From the cell containing the given text, extract its center point as [X, Y] coordinate. 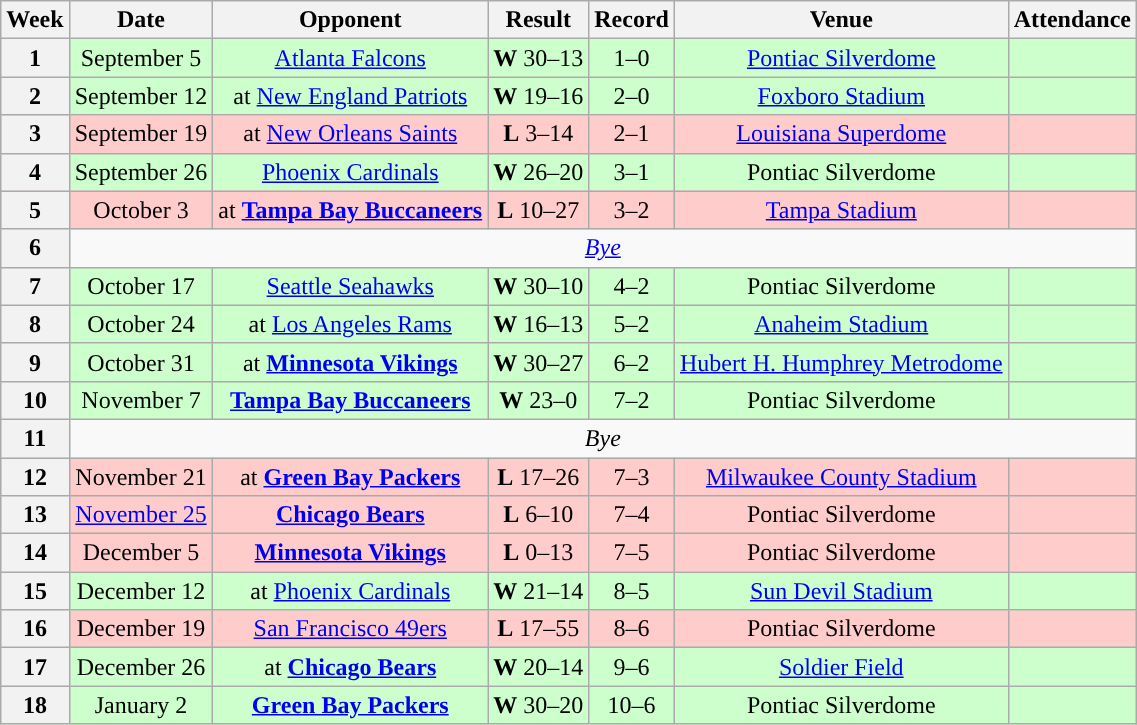
at Tampa Bay Buccaneers [350, 210]
W 23–0 [538, 400]
San Francisco 49ers [350, 629]
L 3–14 [538, 134]
5 [35, 210]
Tampa Bay Buccaneers [350, 400]
5–2 [632, 324]
W 16–13 [538, 324]
L 10–27 [538, 210]
4–2 [632, 286]
7–4 [632, 515]
6 [35, 248]
L 17–55 [538, 629]
W 19–16 [538, 96]
7–3 [632, 477]
10 [35, 400]
L 6–10 [538, 515]
Date [141, 20]
L 0–13 [538, 553]
Soldier Field [841, 667]
at Green Bay Packers [350, 477]
16 [35, 629]
November 7 [141, 400]
W 30–10 [538, 286]
W 30–20 [538, 705]
December 26 [141, 667]
Milwaukee County Stadium [841, 477]
at Chicago Bears [350, 667]
at Los Angeles Rams [350, 324]
October 31 [141, 362]
Atlanta Falcons [350, 58]
at Minnesota Vikings [350, 362]
W 20–14 [538, 667]
8–5 [632, 591]
6–2 [632, 362]
8–6 [632, 629]
4 [35, 172]
October 24 [141, 324]
Week [35, 20]
November 25 [141, 515]
1–0 [632, 58]
November 21 [141, 477]
October 17 [141, 286]
Tampa Stadium [841, 210]
8 [35, 324]
Minnesota Vikings [350, 553]
9–6 [632, 667]
Phoenix Cardinals [350, 172]
at Phoenix Cardinals [350, 591]
L 17–26 [538, 477]
Opponent [350, 20]
13 [35, 515]
14 [35, 553]
Hubert H. Humphrey Metrodome [841, 362]
Sun Devil Stadium [841, 591]
W 21–14 [538, 591]
Anaheim Stadium [841, 324]
15 [35, 591]
Louisiana Superdome [841, 134]
1 [35, 58]
Attendance [1072, 20]
W 30–27 [538, 362]
Chicago Bears [350, 515]
12 [35, 477]
December 5 [141, 553]
Venue [841, 20]
17 [35, 667]
January 2 [141, 705]
2–0 [632, 96]
7–2 [632, 400]
W 26–20 [538, 172]
Record [632, 20]
Foxboro Stadium [841, 96]
11 [35, 438]
December 12 [141, 591]
Green Bay Packers [350, 705]
at New Orleans Saints [350, 134]
December 19 [141, 629]
3–1 [632, 172]
October 3 [141, 210]
at New England Patriots [350, 96]
7–5 [632, 553]
September 5 [141, 58]
10–6 [632, 705]
18 [35, 705]
7 [35, 286]
September 26 [141, 172]
9 [35, 362]
Seattle Seahawks [350, 286]
September 12 [141, 96]
Result [538, 20]
September 19 [141, 134]
3–2 [632, 210]
2 [35, 96]
W 30–13 [538, 58]
2–1 [632, 134]
3 [35, 134]
